Return (X, Y) of the center of cell containing provided text 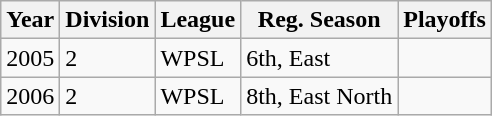
Year (30, 20)
6th, East (320, 58)
Playoffs (445, 20)
2006 (30, 96)
2005 (30, 58)
8th, East North (320, 96)
League (198, 20)
Division (108, 20)
Reg. Season (320, 20)
